Search for the cell housing the specified text and yield its [x, y] center coordinate. 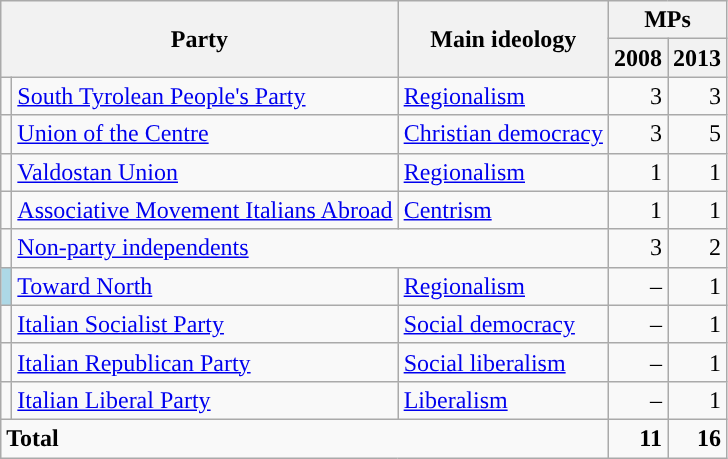
Associative Movement Italians Abroad [205, 210]
Italian Republican Party [205, 362]
Social democracy [503, 324]
Italian Socialist Party [205, 324]
Union of the Centre [205, 134]
Centrism [503, 210]
Non-party independents [310, 248]
2 [698, 248]
Italian Liberal Party [205, 400]
Toward North [205, 286]
11 [638, 438]
16 [698, 438]
2008 [638, 58]
Christian democracy [503, 134]
South Tyrolean People's Party [205, 96]
5 [698, 134]
Valdostan Union [205, 172]
Main ideology [503, 39]
Total [305, 438]
Social liberalism [503, 362]
Party [200, 39]
Liberalism [503, 400]
2013 [698, 58]
MPs [667, 20]
